Determine the [x, y] coordinate at the center of the cell enclosing the given text.  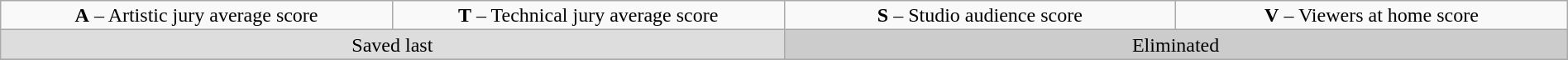
S – Studio audience score [980, 15]
A – Artistic jury average score [197, 15]
V – Viewers at home score [1372, 15]
T – Technical jury average score [588, 15]
Saved last [392, 45]
Eliminated [1176, 45]
